Identify which cell holds the provided text, then report its [x, y] central coordinate. 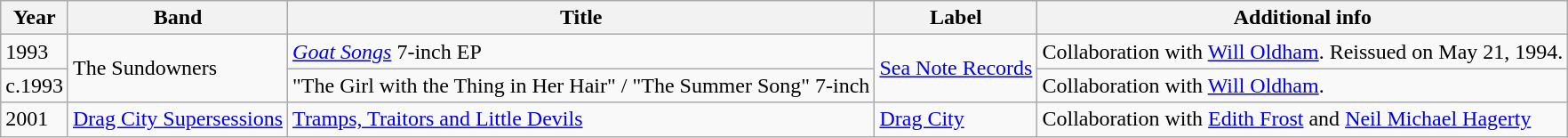
Drag City [956, 119]
c.1993 [35, 85]
Collaboration with Edith Frost and Neil Michael Hagerty [1303, 119]
The Sundowners [178, 69]
Band [178, 18]
2001 [35, 119]
Title [581, 18]
Year [35, 18]
1993 [35, 52]
"The Girl with the Thing in Her Hair" / "The Summer Song" 7-inch [581, 85]
Label [956, 18]
Collaboration with Will Oldham. [1303, 85]
Collaboration with Will Oldham. Reissued on May 21, 1994. [1303, 52]
Drag City Supersessions [178, 119]
Sea Note Records [956, 69]
Tramps, Traitors and Little Devils [581, 119]
Goat Songs 7-inch EP [581, 52]
Additional info [1303, 18]
